Output the (x, y) coordinate of the center of the cell containing the given text.  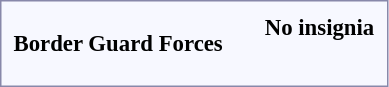
Border Guard Forces (118, 44)
No insignia (320, 27)
